Search for the cell housing the specified text and yield its (X, Y) center coordinate. 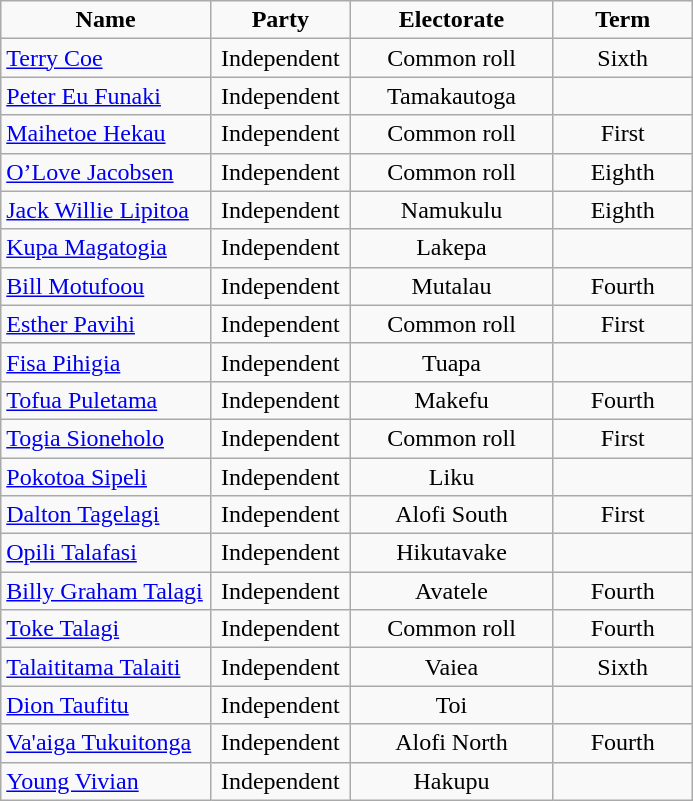
Tuapa (452, 362)
Vaiea (452, 667)
Fisa Pihigia (106, 362)
Mutalau (452, 286)
Term (623, 20)
Talaititama Talaiti (106, 667)
Bill Motufoou (106, 286)
Hakupu (452, 781)
Alofi North (452, 743)
Party (280, 20)
Opili Talafasi (106, 553)
Dion Taufitu (106, 705)
Esther Pavihi (106, 324)
Tamakautoga (452, 96)
O’Love Jacobsen (106, 172)
Kupa Magatogia (106, 248)
Toi (452, 705)
Makefu (452, 400)
Maihetoe Hekau (106, 134)
Terry Coe (106, 58)
Va'aiga Tukuitonga (106, 743)
Lakepa (452, 248)
Avatele (452, 591)
Dalton Tagelagi (106, 515)
Young Vivian (106, 781)
Hikutavake (452, 553)
Namukulu (452, 210)
Jack Willie Lipitoa (106, 210)
Tofua Puletama (106, 400)
Electorate (452, 20)
Liku (452, 477)
Name (106, 20)
Alofi South (452, 515)
Toke Talagi (106, 629)
Pokotoa Sipeli (106, 477)
Billy Graham Talagi (106, 591)
Togia Sioneholo (106, 438)
Peter Eu Funaki (106, 96)
